Scan for the cell matching the given text and deliver its [X, Y] coordinate at center. 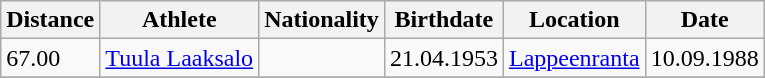
Date [704, 20]
Birthdate [444, 20]
Location [574, 20]
Tuula Laaksalo [180, 58]
Nationality [322, 20]
Lappeenranta [574, 58]
Athlete [180, 20]
67.00 [50, 58]
10.09.1988 [704, 58]
Distance [50, 20]
21.04.1953 [444, 58]
